For the text-containing cell, return its midpoint in (x, y) coordinate format. 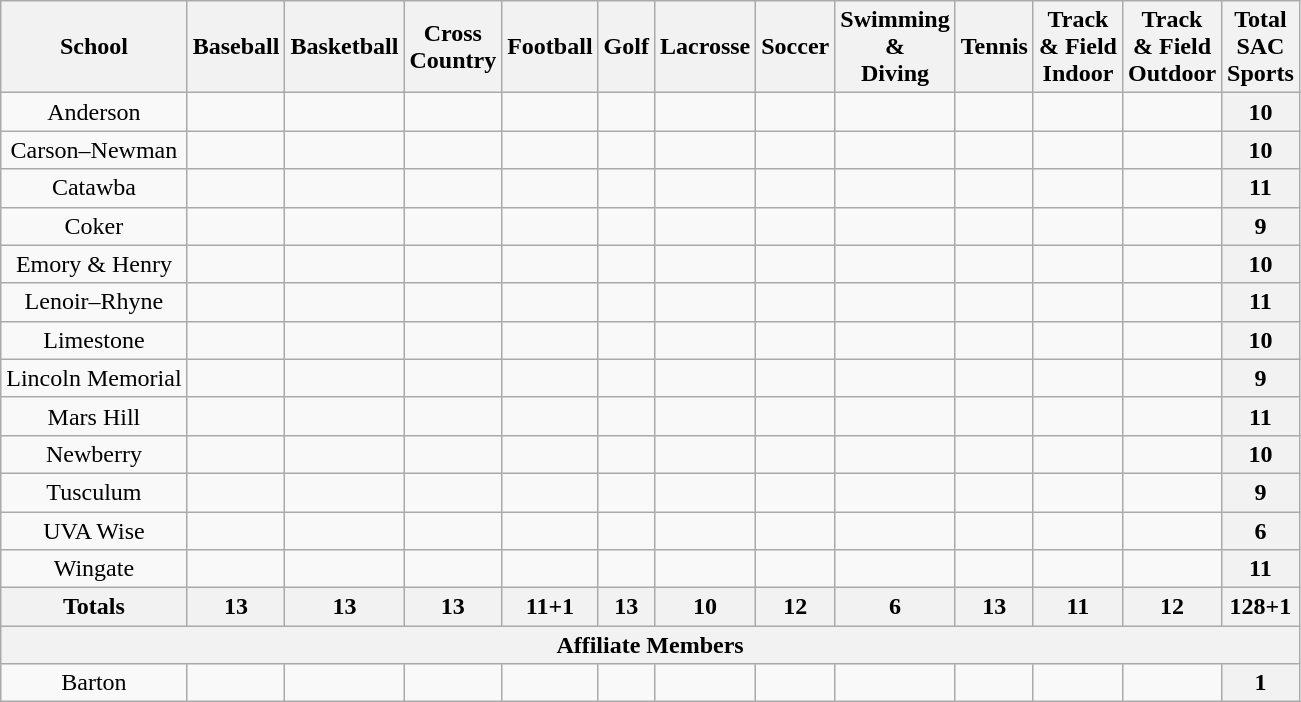
Lacrosse (704, 47)
Mars Hill (94, 416)
Tusculum (94, 492)
UVA Wise (94, 531)
TotalSACSports (1261, 47)
School (94, 47)
Affiliate Members (650, 645)
Tennis (994, 47)
Emory & Henry (94, 264)
11+1 (550, 607)
Totals (94, 607)
Catawba (94, 188)
Lenoir–Rhyne (94, 302)
Golf (626, 47)
Coker (94, 226)
Barton (94, 683)
Swimming&Diving (895, 47)
Anderson (94, 112)
Football (550, 47)
CrossCountry (453, 47)
Track& FieldIndoor (1078, 47)
Lincoln Memorial (94, 378)
Limestone (94, 340)
Basketball (344, 47)
Newberry (94, 454)
1 (1261, 683)
Soccer (796, 47)
Wingate (94, 569)
Baseball (236, 47)
128+1 (1261, 607)
Track& FieldOutdoor (1172, 47)
Carson–Newman (94, 150)
